Identify which cell holds the provided text, then report its [X, Y] central coordinate. 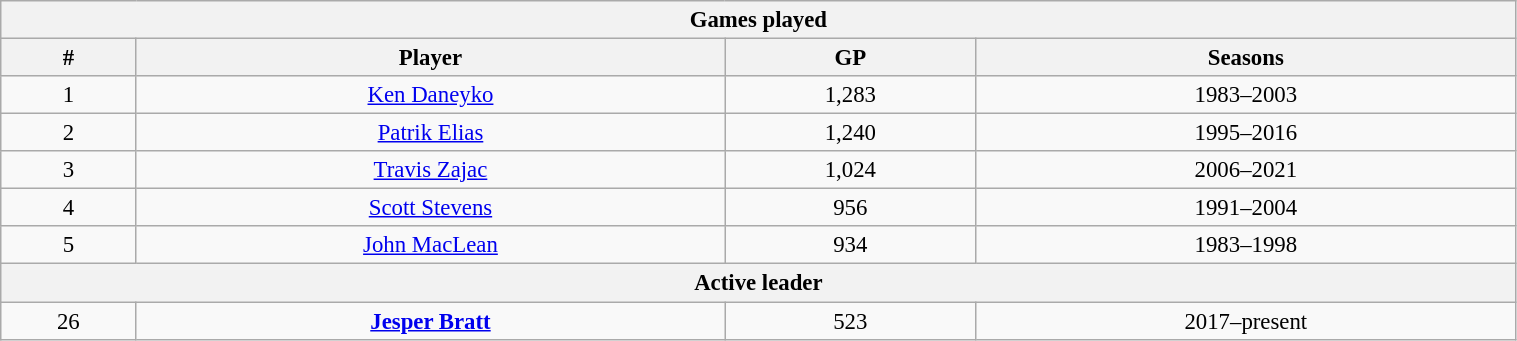
1,024 [850, 170]
Active leader [758, 283]
1991–2004 [1246, 208]
Ken Daneyko [430, 95]
John MacLean [430, 245]
Player [430, 58]
1983–1998 [1246, 245]
26 [68, 321]
Travis Zajac [430, 170]
3 [68, 170]
934 [850, 245]
5 [68, 245]
1,283 [850, 95]
2017–present [1246, 321]
1983–2003 [1246, 95]
523 [850, 321]
4 [68, 208]
Patrik Elias [430, 133]
956 [850, 208]
Seasons [1246, 58]
# [68, 58]
Jesper Bratt [430, 321]
Games played [758, 20]
1 [68, 95]
GP [850, 58]
1,240 [850, 133]
2006–2021 [1246, 170]
Scott Stevens [430, 208]
1995–2016 [1246, 133]
2 [68, 133]
